Locate the cell with the specified text and output its [X, Y] center coordinate. 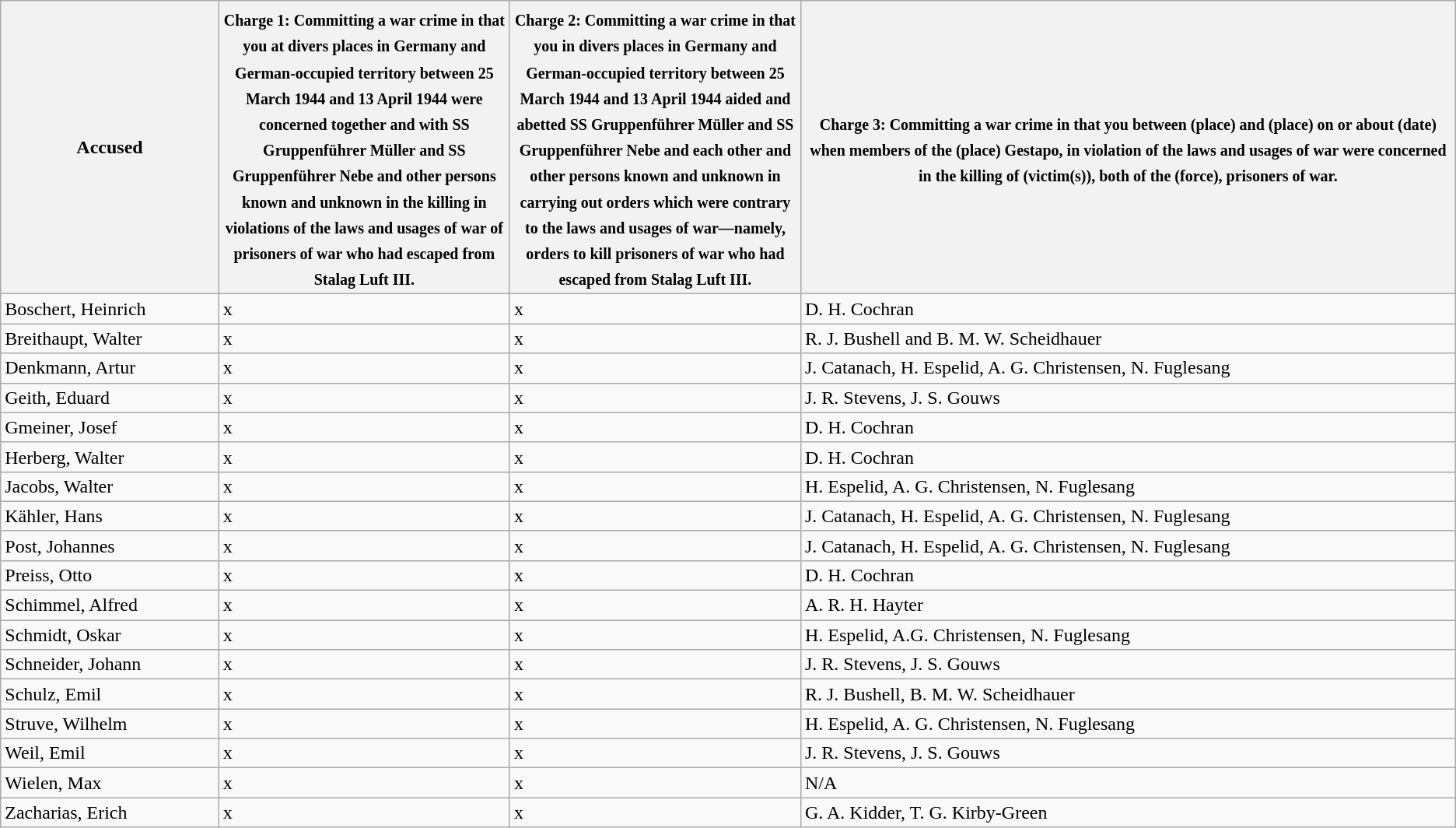
A. R. H. Hayter [1128, 605]
N/A [1128, 783]
Kähler, Hans [110, 516]
Breithaupt, Walter [110, 339]
R. J. Bushell, B. M. W. Scheidhauer [1128, 694]
Gmeiner, Josef [110, 427]
Post, Johannes [110, 546]
Schulz, Emil [110, 694]
Schimmel, Alfred [110, 605]
Accused [110, 148]
H. Espelid, A.G. Christensen, N. Fuglesang [1128, 635]
Schneider, Johann [110, 665]
R. J. Bushell and B. M. W. Scheidhauer [1128, 339]
Geith, Eduard [110, 398]
Weil, Emil [110, 753]
G. A. Kidder, T. G. Kirby-Green [1128, 812]
Struve, Wilhelm [110, 724]
Herberg, Walter [110, 457]
Jacobs, Walter [110, 486]
Boschert, Heinrich [110, 309]
Schmidt, Oskar [110, 635]
Zacharias, Erich [110, 812]
Preiss, Otto [110, 575]
Denkmann, Artur [110, 368]
Wielen, Max [110, 783]
